Provide the (X, Y) coordinate of the cell's center where the given text is located.  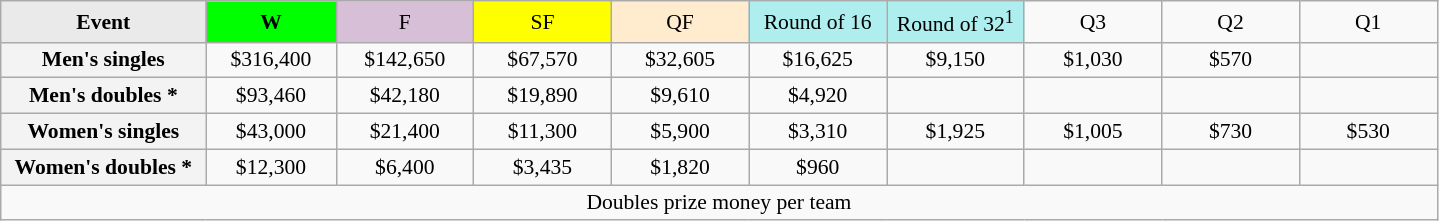
Women's doubles * (104, 167)
$19,890 (543, 96)
$4,920 (818, 96)
$43,000 (271, 132)
$316,400 (271, 60)
W (271, 22)
$42,180 (405, 96)
$730 (1231, 132)
QF (680, 22)
$1,925 (955, 132)
$1,820 (680, 167)
$21,400 (405, 132)
Men's singles (104, 60)
Doubles prize money per team (719, 203)
$16,625 (818, 60)
SF (543, 22)
$93,460 (271, 96)
$960 (818, 167)
Women's singles (104, 132)
$142,650 (405, 60)
Round of 16 (818, 22)
Event (104, 22)
$9,150 (955, 60)
$9,610 (680, 96)
$6,400 (405, 167)
Q2 (1231, 22)
$11,300 (543, 132)
$67,570 (543, 60)
$12,300 (271, 167)
$32,605 (680, 60)
Men's doubles * (104, 96)
$3,435 (543, 167)
$570 (1231, 60)
$5,900 (680, 132)
F (405, 22)
$1,030 (1093, 60)
$3,310 (818, 132)
$1,005 (1093, 132)
Q1 (1368, 22)
Q3 (1093, 22)
$530 (1368, 132)
Round of 321 (955, 22)
